Return [X, Y] of the center of cell containing provided text 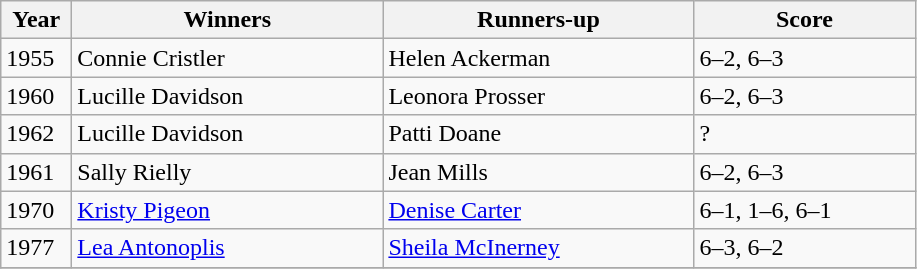
1960 [36, 96]
Year [36, 20]
Winners [228, 20]
Runners-up [538, 20]
6–1, 1–6, 6–1 [804, 210]
6–3, 6–2 [804, 248]
Score [804, 20]
1961 [36, 172]
Kristy Pigeon [228, 210]
1970 [36, 210]
Jean Mills [538, 172]
Helen Ackerman [538, 58]
1962 [36, 134]
? [804, 134]
Lea Antonoplis [228, 248]
Sally Rielly [228, 172]
Connie Cristler [228, 58]
1955 [36, 58]
Sheila McInerney [538, 248]
Leonora Prosser [538, 96]
1977 [36, 248]
Denise Carter [538, 210]
Patti Doane [538, 134]
